Return the [X, Y] coordinate for the center point of the cell that contains the specified text.  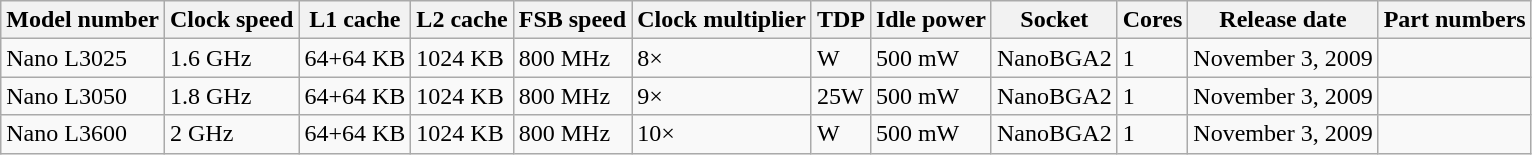
Nano L3050 [83, 96]
1.6 GHz [231, 58]
L2 cache [462, 20]
9× [722, 96]
Nano L3600 [83, 134]
25W [840, 96]
Nano L3025 [83, 58]
Release date [1283, 20]
Clock speed [231, 20]
TDP [840, 20]
Clock multiplier [722, 20]
FSB speed [572, 20]
Cores [1152, 20]
Idle power [930, 20]
Part numbers [1454, 20]
Model number [83, 20]
Socket [1054, 20]
10× [722, 134]
1.8 GHz [231, 96]
L1 cache [355, 20]
2 GHz [231, 134]
8× [722, 58]
